Return the [x, y] coordinate for the center point of the cell that contains the specified text.  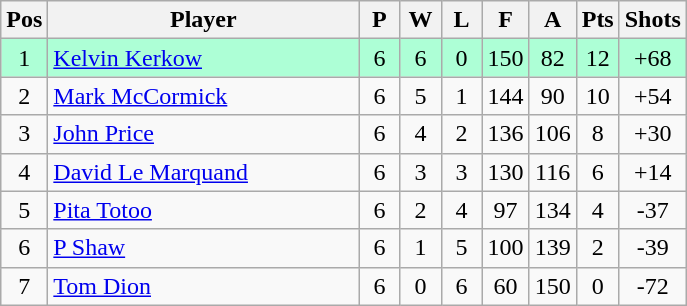
97 [506, 210]
Pos [24, 20]
P Shaw [204, 248]
Player [204, 20]
Shots [652, 20]
L [462, 20]
90 [552, 96]
W [420, 20]
136 [506, 134]
Pita Totoo [204, 210]
Pts [598, 20]
82 [552, 58]
139 [552, 248]
130 [506, 172]
134 [552, 210]
Kelvin Kerkow [204, 58]
-72 [652, 286]
-39 [652, 248]
-37 [652, 210]
106 [552, 134]
100 [506, 248]
116 [552, 172]
F [506, 20]
+14 [652, 172]
P [380, 20]
A [552, 20]
8 [598, 134]
+30 [652, 134]
Mark McCormick [204, 96]
7 [24, 286]
Tom Dion [204, 286]
David Le Marquand [204, 172]
60 [506, 286]
12 [598, 58]
144 [506, 96]
+54 [652, 96]
John Price [204, 134]
+68 [652, 58]
10 [598, 96]
